Extract the (X, Y) coordinate from the center of the cell holding the provided text.  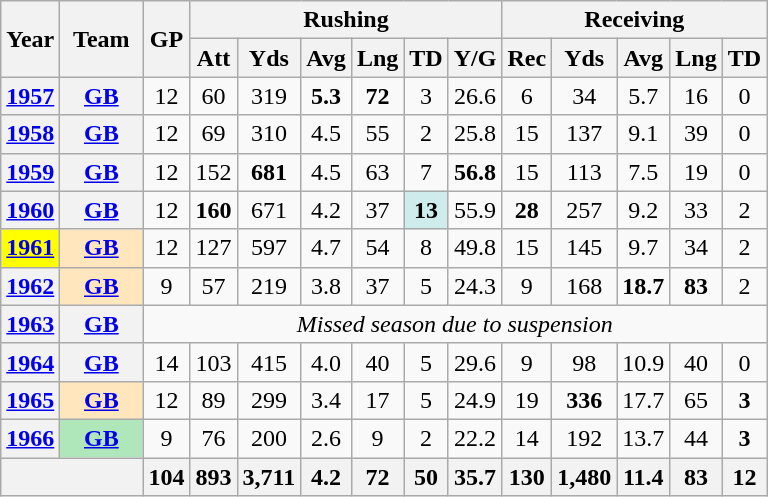
24.9 (475, 400)
56.8 (475, 172)
5.7 (644, 96)
22.2 (475, 438)
76 (214, 438)
24.3 (475, 286)
17 (377, 400)
13 (426, 210)
1962 (30, 286)
Rec (527, 58)
1964 (30, 362)
9.1 (644, 134)
1958 (30, 134)
219 (269, 286)
168 (584, 286)
17.7 (644, 400)
1963 (30, 324)
4.0 (326, 362)
50 (426, 477)
Att (214, 58)
10.9 (644, 362)
113 (584, 172)
60 (214, 96)
65 (696, 400)
Y/G (475, 58)
1960 (30, 210)
1965 (30, 400)
63 (377, 172)
415 (269, 362)
200 (269, 438)
299 (269, 400)
6 (527, 96)
103 (214, 362)
160 (214, 210)
44 (696, 438)
9.2 (644, 210)
8 (426, 248)
25.8 (475, 134)
671 (269, 210)
GP (166, 39)
49.8 (475, 248)
Team (102, 39)
29.6 (475, 362)
130 (527, 477)
3,711 (269, 477)
69 (214, 134)
336 (584, 400)
13.7 (644, 438)
2.6 (326, 438)
16 (696, 96)
681 (269, 172)
1959 (30, 172)
35.7 (475, 477)
55.9 (475, 210)
1966 (30, 438)
319 (269, 96)
597 (269, 248)
310 (269, 134)
1961 (30, 248)
57 (214, 286)
11.4 (644, 477)
152 (214, 172)
9.7 (644, 248)
Rushing (346, 20)
257 (584, 210)
3.8 (326, 286)
3.4 (326, 400)
127 (214, 248)
1,480 (584, 477)
89 (214, 400)
137 (584, 134)
5.3 (326, 96)
54 (377, 248)
39 (696, 134)
4.7 (326, 248)
Missed season due to suspension (455, 324)
98 (584, 362)
18.7 (644, 286)
192 (584, 438)
145 (584, 248)
893 (214, 477)
55 (377, 134)
7 (426, 172)
28 (527, 210)
104 (166, 477)
26.6 (475, 96)
7.5 (644, 172)
Year (30, 39)
1957 (30, 96)
33 (696, 210)
Receiving (634, 20)
